Detect which cell encompasses the target text, then output its [x, y] center coordinate. 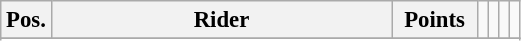
Points [435, 20]
Pos. [26, 20]
Rider [222, 20]
